Extract the (X, Y) coordinate from the center of the cell holding the provided text.  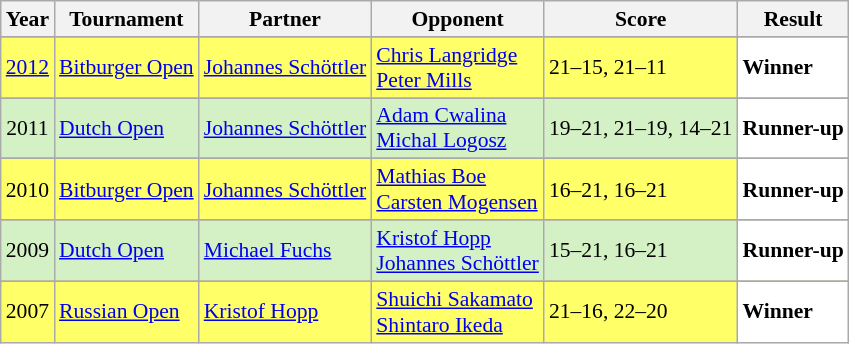
Adam Cwalina Michal Logosz (458, 128)
19–21, 21–19, 14–21 (641, 128)
Russian Open (126, 312)
Michael Fuchs (286, 250)
2009 (28, 250)
Kristof Hopp (286, 312)
21–16, 22–20 (641, 312)
Year (28, 19)
Mathias Boe Carsten Mogensen (458, 190)
2011 (28, 128)
Kristof Hopp Johannes Schöttler (458, 250)
Chris Langridge Peter Mills (458, 68)
Opponent (458, 19)
2007 (28, 312)
16–21, 16–21 (641, 190)
21–15, 21–11 (641, 68)
15–21, 16–21 (641, 250)
2010 (28, 190)
Score (641, 19)
Partner (286, 19)
Tournament (126, 19)
2012 (28, 68)
Shuichi Sakamato Shintaro Ikeda (458, 312)
Result (792, 19)
